Locate the cell with the specified text and output its [X, Y] center coordinate. 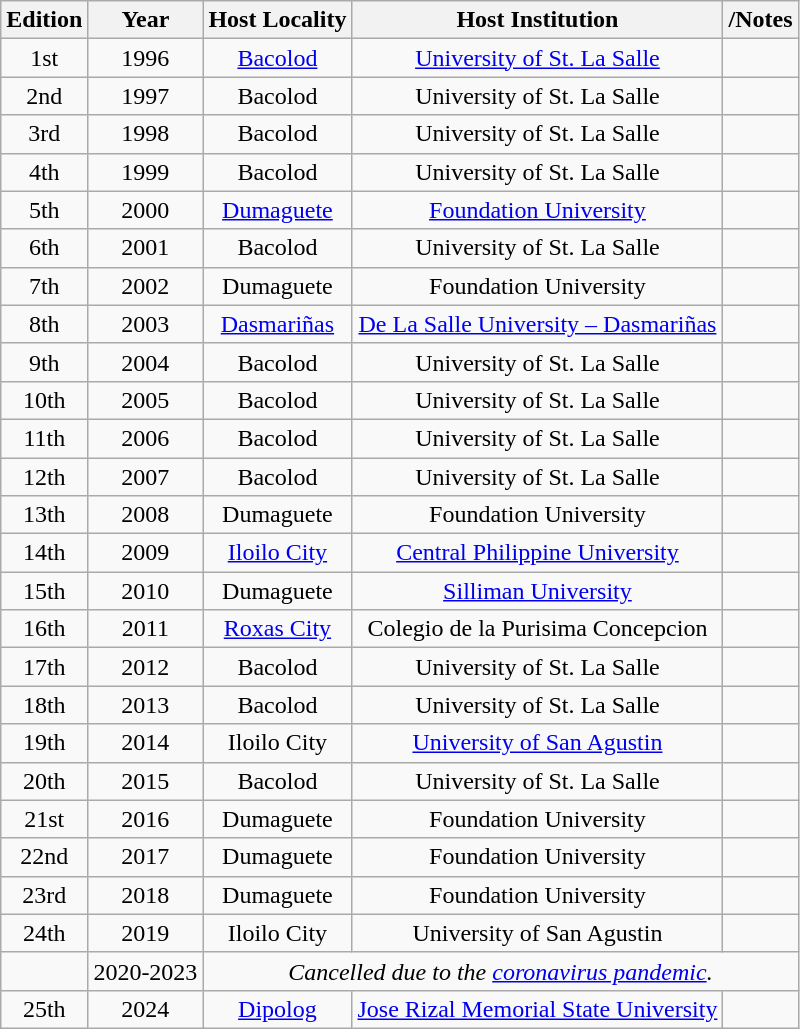
1996 [146, 58]
2017 [146, 857]
2001 [146, 248]
2012 [146, 667]
Central Philippine University [538, 553]
6th [44, 248]
24th [44, 933]
12th [44, 477]
Host Institution [538, 20]
Year [146, 20]
8th [44, 324]
5th [44, 210]
2004 [146, 362]
2009 [146, 553]
13th [44, 515]
22nd [44, 857]
1st [44, 58]
Host Locality [278, 20]
2015 [146, 781]
18th [44, 705]
2003 [146, 324]
1999 [146, 172]
Roxas City [278, 629]
2018 [146, 895]
2007 [146, 477]
2013 [146, 705]
Cancelled due to the coronavirus pandemic. [500, 971]
14th [44, 553]
19th [44, 743]
Dasmariñas [278, 324]
23rd [44, 895]
3rd [44, 134]
20th [44, 781]
2006 [146, 438]
Silliman University [538, 591]
2019 [146, 933]
De La Salle University – Dasmariñas [538, 324]
Jose Rizal Memorial State University [538, 1009]
1997 [146, 96]
2024 [146, 1009]
4th [44, 172]
Colegio de la Purisima Concepcion [538, 629]
21st [44, 819]
2000 [146, 210]
2020-2023 [146, 971]
/Notes [760, 20]
16th [44, 629]
9th [44, 362]
1998 [146, 134]
2010 [146, 591]
2nd [44, 96]
2016 [146, 819]
2002 [146, 286]
2005 [146, 400]
15th [44, 591]
Edition [44, 20]
25th [44, 1009]
2011 [146, 629]
2008 [146, 515]
Dipolog [278, 1009]
10th [44, 400]
11th [44, 438]
7th [44, 286]
17th [44, 667]
2014 [146, 743]
